Determine the (X, Y) coordinate at the center of the cell enclosing the given text.  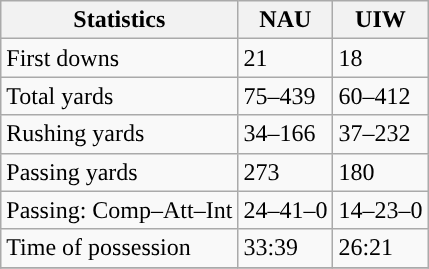
273 (286, 172)
18 (380, 58)
Time of possession (120, 248)
Statistics (120, 20)
34–166 (286, 134)
26:21 (380, 248)
14–23–0 (380, 210)
UIW (380, 20)
60–412 (380, 96)
75–439 (286, 96)
NAU (286, 20)
24–41–0 (286, 210)
First downs (120, 58)
Total yards (120, 96)
Passing: Comp–Att–Int (120, 210)
Passing yards (120, 172)
33:39 (286, 248)
Rushing yards (120, 134)
180 (380, 172)
21 (286, 58)
37–232 (380, 134)
